Output the [x, y] coordinate of the center of the cell containing the given text.  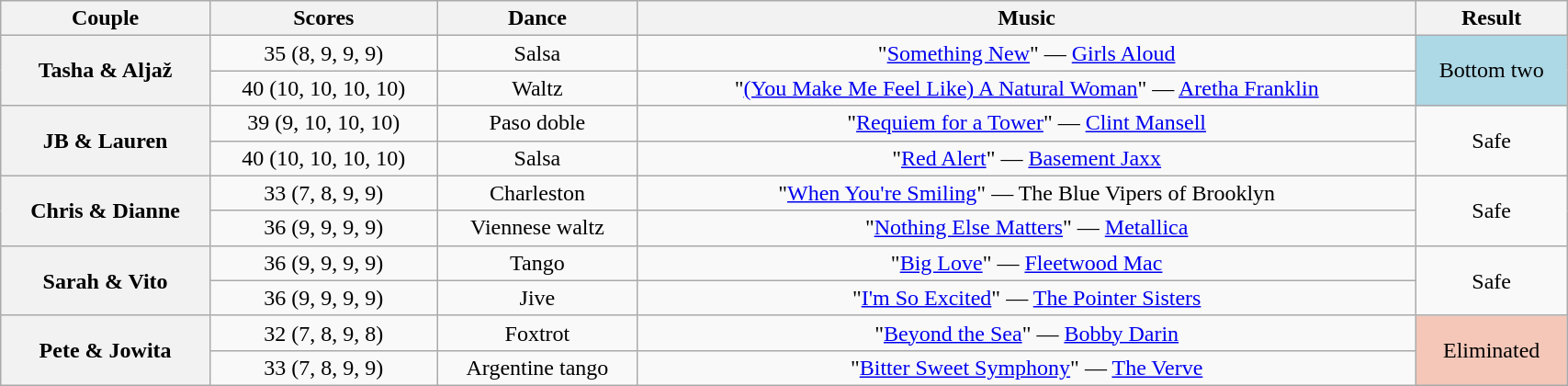
"Requiem for a Tower" — Clint Mansell [1027, 123]
"I'm So Excited" — The Pointer Sisters [1027, 298]
Tasha & Aljaž [106, 71]
32 (7, 8, 9, 8) [323, 333]
Pete & Jowita [106, 350]
"Red Alert" — Basement Jaxx [1027, 158]
Argentine tango [536, 368]
Paso doble [536, 123]
Dance [536, 18]
"Something New" — Girls Aloud [1027, 53]
39 (9, 10, 10, 10) [323, 123]
"(You Make Me Feel Like) A Natural Woman" — Aretha Franklin [1027, 88]
Charleston [536, 193]
Couple [106, 18]
Waltz [536, 88]
35 (8, 9, 9, 9) [323, 53]
"Nothing Else Matters" — Metallica [1027, 228]
Foxtrot [536, 333]
Viennese waltz [536, 228]
Scores [323, 18]
Bottom two [1492, 71]
Jive [536, 298]
Music [1027, 18]
"Bitter Sweet Symphony" — The Verve [1027, 368]
Chris & Dianne [106, 210]
JB & Lauren [106, 141]
"When You're Smiling" — The Blue Vipers of Brooklyn [1027, 193]
Tango [536, 263]
Eliminated [1492, 350]
Result [1492, 18]
"Big Love" — Fleetwood Mac [1027, 263]
Sarah & Vito [106, 280]
"Beyond the Sea" — Bobby Darin [1027, 333]
